For the text-containing cell, return its midpoint in [x, y] coordinate format. 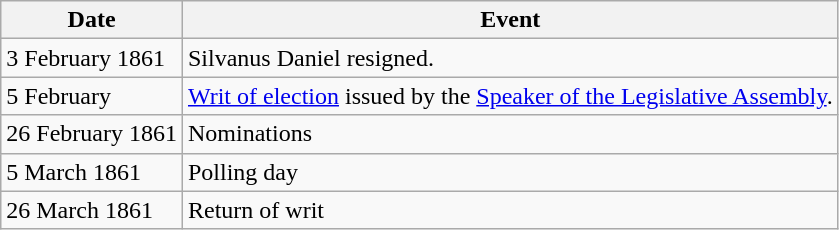
Silvanus Daniel resigned. [510, 58]
3 February 1861 [92, 58]
Date [92, 20]
Event [510, 20]
5 March 1861 [92, 172]
Return of writ [510, 210]
26 February 1861 [92, 134]
Writ of election issued by the Speaker of the Legislative Assembly. [510, 96]
26 March 1861 [92, 210]
Nominations [510, 134]
5 February [92, 96]
Polling day [510, 172]
